Detect which cell encompasses the target text, then output its [x, y] center coordinate. 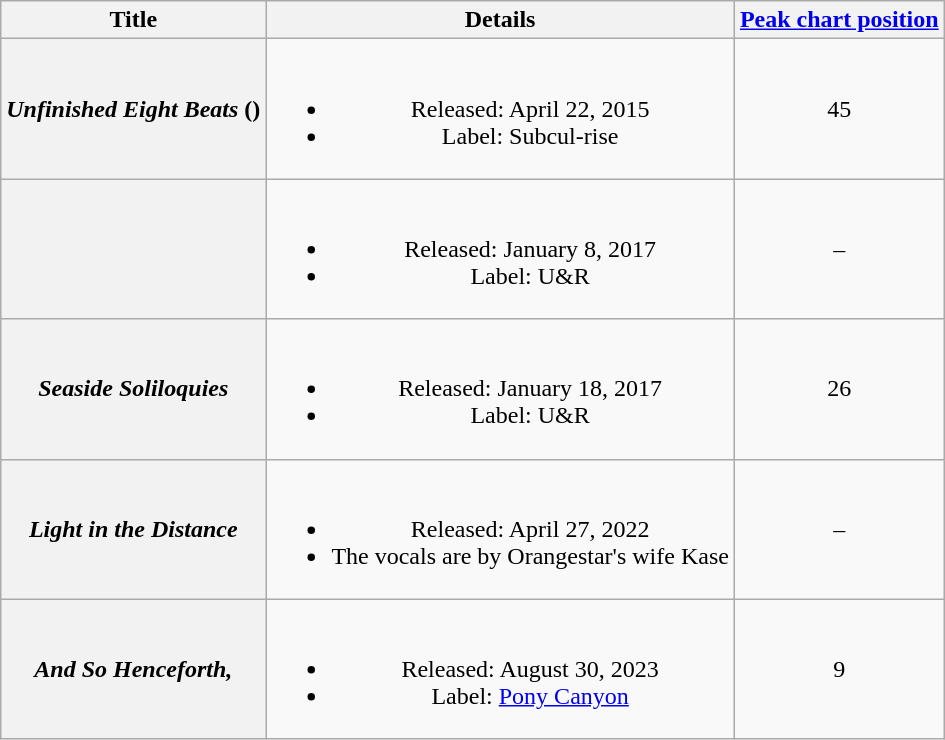
Released: January 8, 2017Label: U&R [500, 249]
Released: April 27, 2022The vocals are by Orangestar's wife Kase [500, 529]
26 [839, 389]
Seaside Soliloquies [134, 389]
Released: January 18, 2017Label: U&R [500, 389]
Light in the Distance [134, 529]
Released: August 30, 2023Label: Pony Canyon [500, 669]
Details [500, 20]
Peak chart position [839, 20]
Released: April 22, 2015Label: Subcul-rise [500, 109]
And So Henceforth, [134, 669]
9 [839, 669]
Title [134, 20]
45 [839, 109]
Unfinished Eight Beats () [134, 109]
